Provide the [x, y] coordinate of the cell's center where the given text is located.  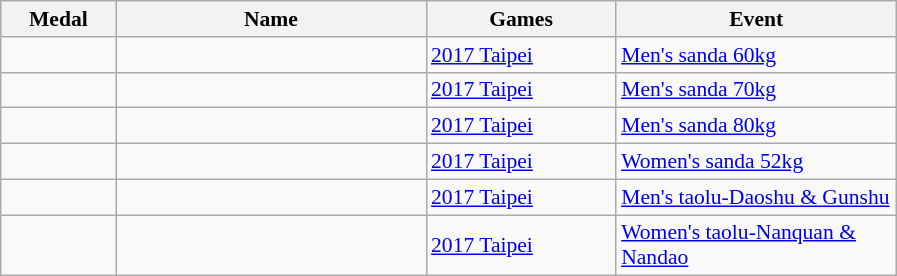
Games [521, 19]
Men's sanda 80kg [756, 126]
Medal [58, 19]
Women's sanda 52kg [756, 162]
Men's taolu-Daoshu & Gunshu [756, 197]
Event [756, 19]
Name [271, 19]
Women's taolu-Nanquan & Nandao [756, 246]
Men's sanda 70kg [756, 90]
Men's sanda 60kg [756, 55]
